For the text-containing cell, return its midpoint in [X, Y] coordinate format. 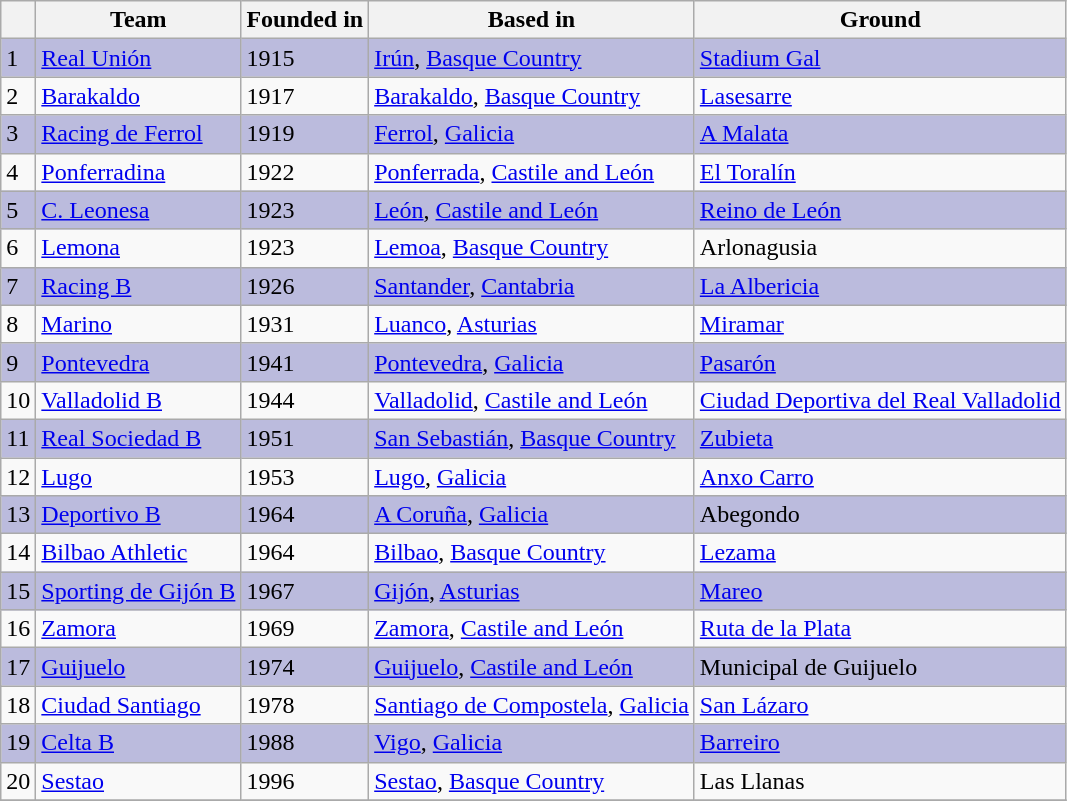
20 [18, 781]
A Malata [880, 134]
Founded in [305, 20]
Bilbao Athletic [138, 553]
1926 [305, 286]
Lezama [880, 553]
1967 [305, 591]
10 [18, 400]
Lugo [138, 477]
Zubieta [880, 438]
Reino de León [880, 210]
Mareo [880, 591]
9 [18, 362]
Valladolid, Castile and León [532, 400]
2 [18, 96]
Ciudad Santiago [138, 705]
Valladolid B [138, 400]
Sestao [138, 781]
1931 [305, 324]
Lemona [138, 248]
1996 [305, 781]
3 [18, 134]
4 [18, 172]
Ponferrada, Castile and León [532, 172]
Abegondo [880, 515]
Lasesarre [880, 96]
Guijuelo, Castile and León [532, 667]
1988 [305, 743]
1915 [305, 58]
1919 [305, 134]
Celta B [138, 743]
5 [18, 210]
Barakaldo, Basque Country [532, 96]
Pontevedra [138, 362]
1969 [305, 629]
Arlonagusia [880, 248]
Barreiro [880, 743]
15 [18, 591]
Marino [138, 324]
Ponferradina [138, 172]
San Lázaro [880, 705]
1944 [305, 400]
Vigo, Galicia [532, 743]
Racing de Ferrol [138, 134]
6 [18, 248]
1941 [305, 362]
La Albericia [880, 286]
Team [138, 20]
Irún, Basque Country [532, 58]
Lugo, Galicia [532, 477]
San Sebastián, Basque Country [532, 438]
Municipal de Guijuelo [880, 667]
Miramar [880, 324]
Ciudad Deportiva del Real Valladolid [880, 400]
Racing B [138, 286]
11 [18, 438]
7 [18, 286]
1978 [305, 705]
Las Llanas [880, 781]
19 [18, 743]
17 [18, 667]
1 [18, 58]
Bilbao, Basque Country [532, 553]
8 [18, 324]
18 [18, 705]
Real Unión [138, 58]
Anxo Carro [880, 477]
Lemoa, Basque Country [532, 248]
14 [18, 553]
1974 [305, 667]
Ruta de la Plata [880, 629]
1922 [305, 172]
12 [18, 477]
Guijuelo [138, 667]
Sestao, Basque Country [532, 781]
Ground [880, 20]
Barakaldo [138, 96]
León, Castile and León [532, 210]
C. Leonesa [138, 210]
Luanco, Asturias [532, 324]
Sporting de Gijón B [138, 591]
Pasarón [880, 362]
Gijón, Asturias [532, 591]
Zamora, Castile and León [532, 629]
El Toralín [880, 172]
Real Sociedad B [138, 438]
Stadium Gal [880, 58]
A Coruña, Galicia [532, 515]
1917 [305, 96]
Ferrol, Galicia [532, 134]
1951 [305, 438]
16 [18, 629]
Santander, Cantabria [532, 286]
1953 [305, 477]
Santiago de Compostela, Galicia [532, 705]
Pontevedra, Galicia [532, 362]
13 [18, 515]
Deportivo B [138, 515]
Zamora [138, 629]
Based in [532, 20]
